Search for the cell housing the specified text and yield its (X, Y) center coordinate. 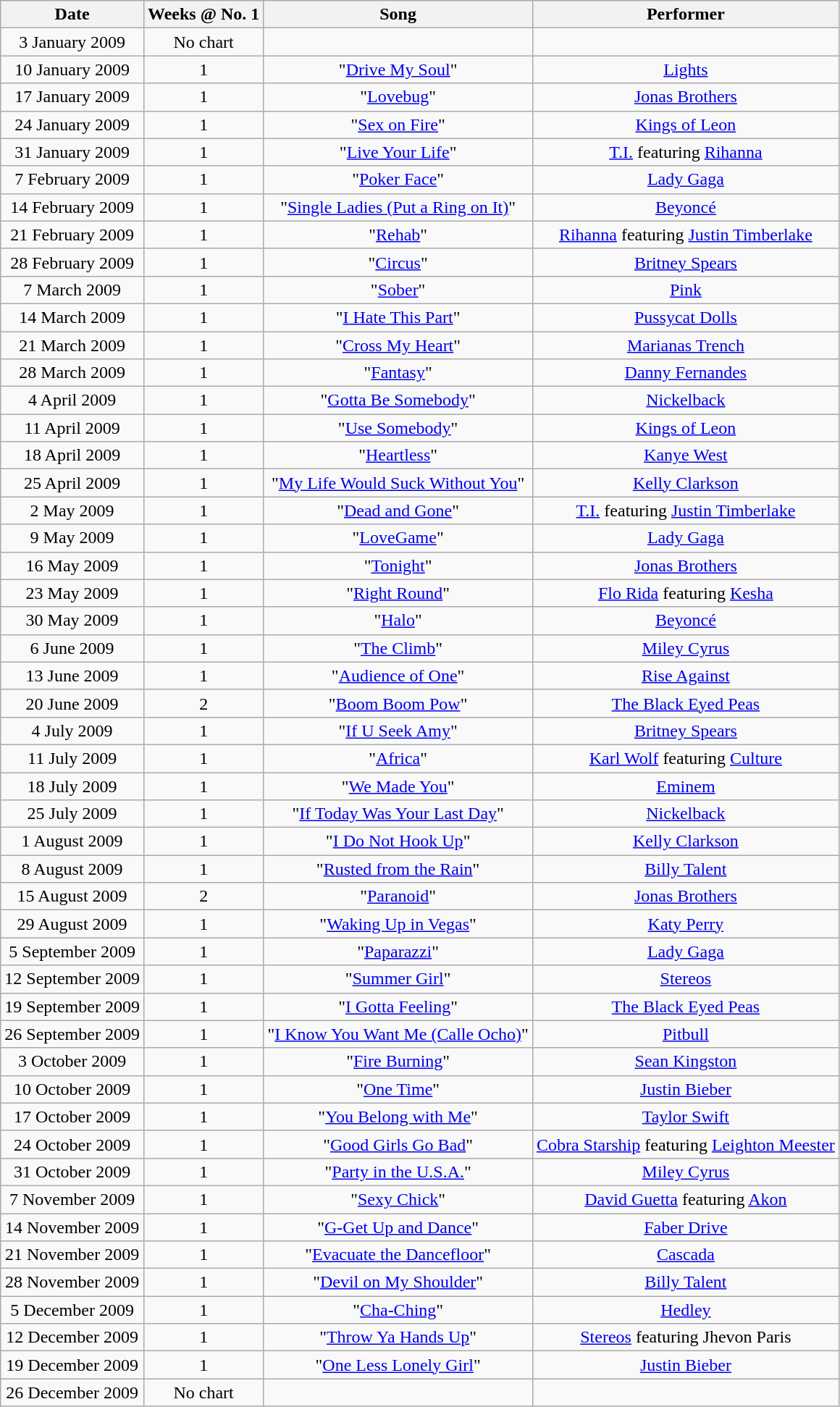
Performer (685, 14)
Cobra Starship featuring Leighton Meester (685, 1144)
"Africa" (398, 758)
"LoveGame" (398, 538)
31 January 2009 (72, 152)
28 February 2009 (72, 262)
"Right Round" (398, 593)
Marianas Trench (685, 345)
Karl Wolf featuring Culture (685, 758)
"Party in the U.S.A." (398, 1172)
"If Today Was Your Last Day" (398, 814)
"Summer Girl" (398, 979)
16 May 2009 (72, 566)
"Evacuate the Dancefloor" (398, 1255)
6 June 2009 (72, 648)
"Boom Boom Pow" (398, 703)
15 August 2009 (72, 896)
19 September 2009 (72, 1007)
Danny Fernandes (685, 373)
18 April 2009 (72, 455)
14 November 2009 (72, 1227)
11 April 2009 (72, 428)
"Audience of One" (398, 676)
Eminem (685, 786)
"One Less Lonely Girl" (398, 1365)
Rihanna featuring Justin Timberlake (685, 235)
Song (398, 14)
8 August 2009 (72, 869)
"Rusted from the Rain" (398, 869)
"Waking Up in Vegas" (398, 924)
13 June 2009 (72, 676)
24 October 2009 (72, 1144)
"Live Your Life" (398, 152)
5 September 2009 (72, 952)
7 November 2009 (72, 1199)
Flo Rida featuring Kesha (685, 593)
Pussycat Dolls (685, 317)
Cascada (685, 1255)
"Circus" (398, 262)
David Guetta featuring Akon (685, 1199)
5 December 2009 (72, 1310)
"You Belong with Me" (398, 1117)
"Paparazzi" (398, 952)
"Cha-Ching" (398, 1310)
Hedley (685, 1310)
"Throw Ya Hands Up" (398, 1337)
24 January 2009 (72, 125)
Pitbull (685, 1034)
Kanye West (685, 455)
"Fantasy" (398, 373)
14 February 2009 (72, 207)
10 January 2009 (72, 70)
Katy Perry (685, 924)
30 May 2009 (72, 621)
"Tonight" (398, 566)
1 August 2009 (72, 841)
"I Know You Want Me (Calle Ocho)" (398, 1034)
"One Time" (398, 1089)
17 October 2009 (72, 1117)
"Single Ladies (Put a Ring on It)" (398, 207)
25 April 2009 (72, 483)
Sean Kingston (685, 1062)
3 January 2009 (72, 42)
17 January 2009 (72, 97)
12 December 2009 (72, 1337)
26 September 2009 (72, 1034)
Taylor Swift (685, 1117)
Lights (685, 70)
4 April 2009 (72, 400)
25 July 2009 (72, 814)
4 July 2009 (72, 731)
19 December 2009 (72, 1365)
"Poker Face" (398, 180)
"Lovebug" (398, 97)
18 July 2009 (72, 786)
"Sexy Chick" (398, 1199)
"Sex on Fire" (398, 125)
Faber Drive (685, 1227)
26 December 2009 (72, 1393)
"I Hate This Part" (398, 317)
28 March 2009 (72, 373)
"Heartless" (398, 455)
T.I. featuring Rihanna (685, 152)
"Fire Burning" (398, 1062)
Stereos featuring Jhevon Paris (685, 1337)
T.I. featuring Justin Timberlake (685, 511)
28 November 2009 (72, 1282)
Stereos (685, 979)
20 June 2009 (72, 703)
"Paranoid" (398, 896)
11 July 2009 (72, 758)
12 September 2009 (72, 979)
29 August 2009 (72, 924)
"Halo" (398, 621)
14 March 2009 (72, 317)
"Rehab" (398, 235)
"My Life Would Suck Without You" (398, 483)
21 February 2009 (72, 235)
7 February 2009 (72, 180)
"Sober" (398, 290)
21 November 2009 (72, 1255)
"Use Somebody" (398, 428)
Pink (685, 290)
"I Do Not Hook Up" (398, 841)
Weeks @ No. 1 (203, 14)
"Dead and Gone" (398, 511)
"We Made You" (398, 786)
"Devil on My Shoulder" (398, 1282)
3 October 2009 (72, 1062)
"Gotta Be Somebody" (398, 400)
23 May 2009 (72, 593)
21 March 2009 (72, 345)
"If U Seek Amy" (398, 731)
10 October 2009 (72, 1089)
Rise Against (685, 676)
2 May 2009 (72, 511)
Date (72, 14)
"The Climb" (398, 648)
31 October 2009 (72, 1172)
7 March 2009 (72, 290)
"Drive My Soul" (398, 70)
9 May 2009 (72, 538)
"I Gotta Feeling" (398, 1007)
"Cross My Heart" (398, 345)
"G-Get Up and Dance" (398, 1227)
"Good Girls Go Bad" (398, 1144)
